Find where the given text appears and provide that cell's center as [x, y] coordinate. 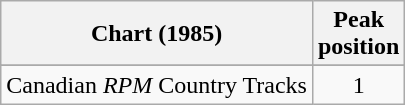
1 [358, 85]
Chart (1985) [157, 34]
Peakposition [358, 34]
Canadian RPM Country Tracks [157, 85]
